Find where the given text appears and provide that cell's center as (x, y) coordinate. 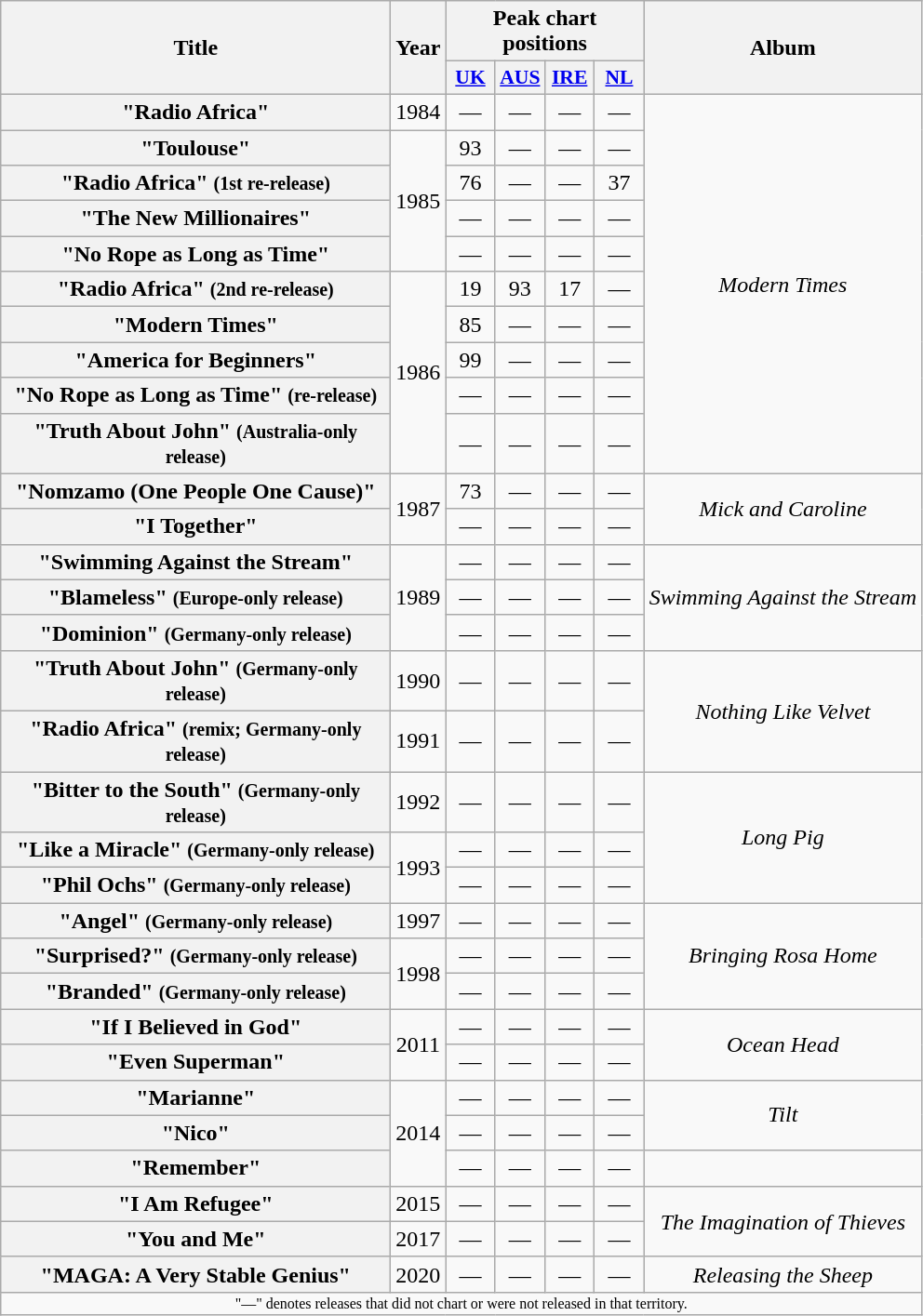
1993 (419, 868)
"America for Beginners" (195, 360)
The Imagination of Thieves (783, 1221)
"Radio Africa" (195, 112)
1986 (419, 372)
2015 (419, 1203)
99 (471, 360)
UK (471, 78)
NL (620, 78)
1989 (419, 597)
Long Pig (783, 837)
"Bitter to the South" (Germany-only release) (195, 802)
IRE (569, 78)
"Marianne" (195, 1097)
1997 (419, 921)
Ocean Head (783, 1044)
1991 (419, 740)
Peak chart positions (545, 32)
Title (195, 48)
"Swimming Against the Stream" (195, 562)
"Surprised?" (Germany-only release) (195, 956)
Mick and Caroline (783, 509)
AUS (519, 78)
2020 (419, 1274)
73 (471, 491)
"I Am Refugee" (195, 1203)
"The New Millionaires" (195, 219)
"Dominion" (Germany-only release) (195, 632)
2014 (419, 1133)
"Toulouse" (195, 148)
Year (419, 48)
"Blameless" (Europe-only release) (195, 597)
37 (620, 183)
"No Rope as Long as Time" (195, 254)
2011 (419, 1044)
17 (569, 289)
"No Rope as Long as Time" (re-release) (195, 395)
"Radio Africa" (remix; Germany-only release) (195, 740)
"I Together" (195, 526)
Tilt (783, 1115)
1987 (419, 509)
"You and Me" (195, 1239)
1998 (419, 974)
Album (783, 48)
Releasing the Sheep (783, 1274)
"Remember" (195, 1168)
"Phil Ochs" (Germany-only release) (195, 885)
"Nico" (195, 1133)
1985 (419, 201)
"MAGA: A Very Stable Genius" (195, 1274)
85 (471, 325)
"If I Believed in God" (195, 1027)
Bringing Rosa Home (783, 956)
"Radio Africa" (1st re-release) (195, 183)
"Branded" (Germany-only release) (195, 991)
1992 (419, 802)
2017 (419, 1239)
"Truth About John" (Germany-only release) (195, 681)
"Nomzamo (One People One Cause)" (195, 491)
Swimming Against the Stream (783, 597)
"Even Superman" (195, 1062)
1990 (419, 681)
76 (471, 183)
"Modern Times" (195, 325)
1984 (419, 112)
Modern Times (783, 284)
"Truth About John" (Australia-only release) (195, 443)
"Angel" (Germany-only release) (195, 921)
19 (471, 289)
"Radio Africa" (2nd re-release) (195, 289)
"Like a Miracle" (Germany-only release) (195, 850)
"—" denotes releases that did not chart or were not released in that territory. (461, 1303)
Nothing Like Velvet (783, 711)
